Locate the cell with the specified text and output its [x, y] center coordinate. 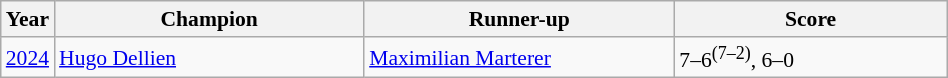
Hugo Dellien [209, 58]
Score [810, 19]
Runner-up [519, 19]
7–6(7–2), 6–0 [810, 58]
Year [28, 19]
Maximilian Marterer [519, 58]
Champion [209, 19]
2024 [28, 58]
